From the cell containing the given text, extract its center point as [X, Y] coordinate. 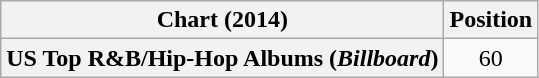
US Top R&B/Hip-Hop Albums (Billboard) [222, 58]
Chart (2014) [222, 20]
Position [491, 20]
60 [491, 58]
